Locate the cell with the specified text and output its (x, y) center coordinate. 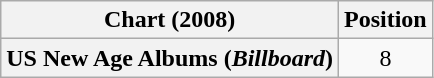
Chart (2008) (170, 20)
8 (386, 58)
Position (386, 20)
US New Age Albums (Billboard) (170, 58)
